Provide the (X, Y) coordinate of the cell's center where the given text is located.  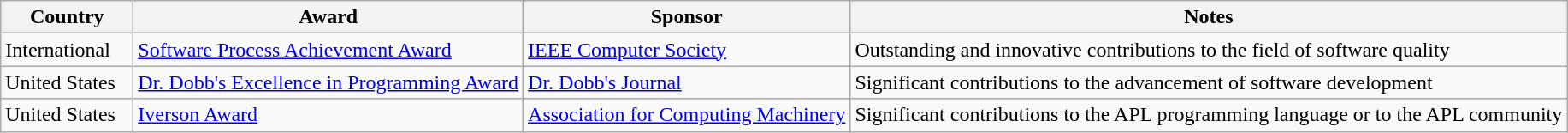
IEEE Computer Society (687, 50)
International (67, 50)
Sponsor (687, 17)
Outstanding and innovative contributions to the field of software quality (1209, 50)
Award (328, 17)
Notes (1209, 17)
Association for Computing Machinery (687, 115)
Significant contributions to the APL programming language or to the APL community (1209, 115)
Significant contributions to the advancement of software development (1209, 82)
Country (67, 17)
Dr. Dobb's Journal (687, 82)
Dr. Dobb's Excellence in Programming Award (328, 82)
Software Process Achievement Award (328, 50)
Iverson Award (328, 115)
